Return the (x, y) coordinate for the center point of the cell that contains the specified text.  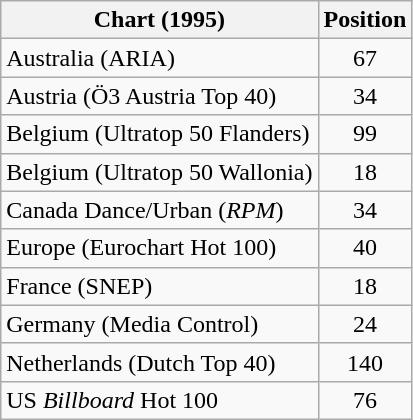
99 (365, 134)
Canada Dance/Urban (RPM) (160, 210)
24 (365, 324)
40 (365, 248)
Australia (ARIA) (160, 58)
Belgium (Ultratop 50 Wallonia) (160, 172)
Chart (1995) (160, 20)
Belgium (Ultratop 50 Flanders) (160, 134)
Europe (Eurochart Hot 100) (160, 248)
Austria (Ö3 Austria Top 40) (160, 96)
Position (365, 20)
US Billboard Hot 100 (160, 400)
76 (365, 400)
67 (365, 58)
Germany (Media Control) (160, 324)
140 (365, 362)
France (SNEP) (160, 286)
Netherlands (Dutch Top 40) (160, 362)
